Identify which cell holds the provided text, then report its (X, Y) central coordinate. 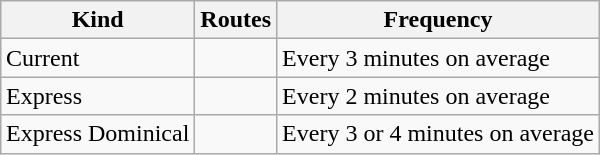
Express (97, 96)
Every 3 or 4 minutes on average (438, 134)
Frequency (438, 20)
Current (97, 58)
Every 2 minutes on average (438, 96)
Express Dominical (97, 134)
Kind (97, 20)
Every 3 minutes on average (438, 58)
Routes (236, 20)
